Identify which cell holds the provided text, then report its [x, y] central coordinate. 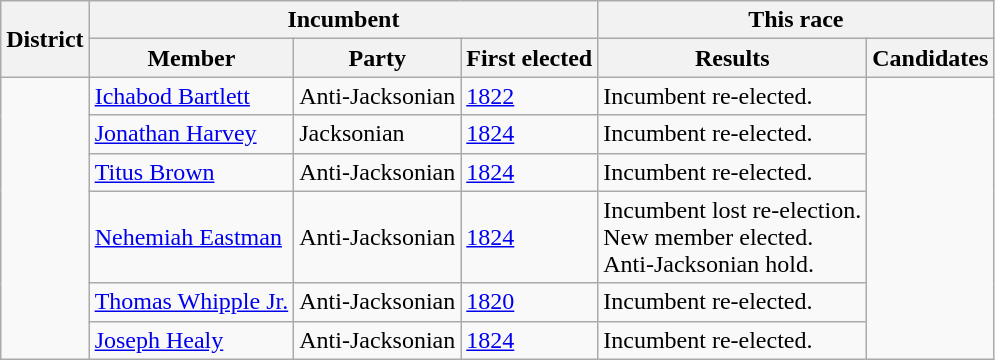
Results [732, 58]
Incumbent lost re-election.New member elected. Anti-Jacksonian hold. [732, 237]
Incumbent [344, 20]
District [45, 39]
Thomas Whipple Jr. [192, 302]
Nehemiah Eastman [192, 237]
First elected [530, 58]
Member [192, 58]
1822 [530, 96]
Jacksonian [378, 134]
Ichabod Bartlett [192, 96]
Joseph Healy [192, 340]
Candidates [930, 58]
Titus Brown [192, 172]
1820 [530, 302]
This race [796, 20]
Jonathan Harvey [192, 134]
Party [378, 58]
